Capture the cell that displays the provided text and extract its [x, y] central coordinate. 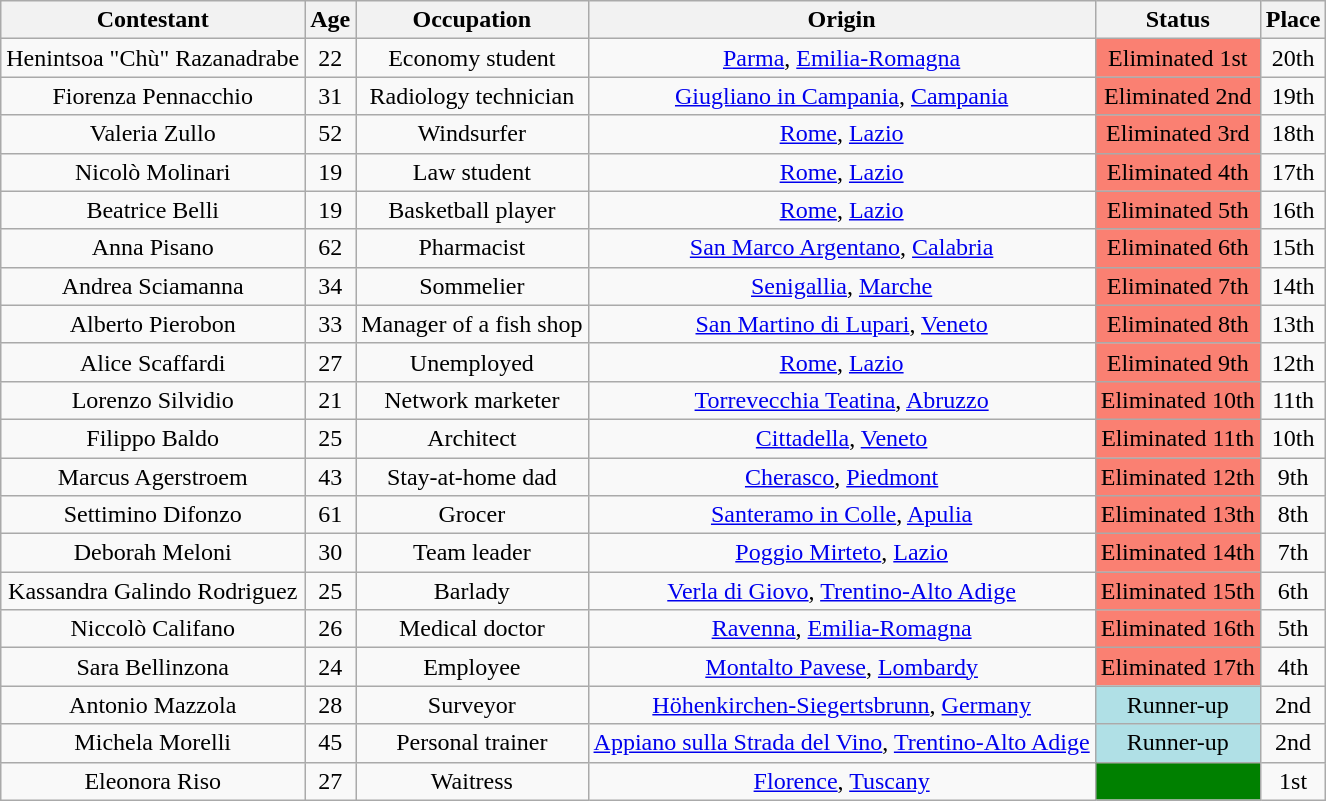
Age [330, 20]
Sommelier [472, 286]
Valeria Zullo [153, 134]
Eliminated 1st [1178, 58]
Santeramo in Colle, Apulia [842, 515]
Manager of a fish shop [472, 324]
Alberto Pierobon [153, 324]
20th [1293, 58]
Eleonora Riso [153, 781]
43 [330, 477]
62 [330, 248]
22 [330, 58]
Unemployed [472, 362]
Eliminated 8th [1178, 324]
Sara Bellinzona [153, 667]
Verla di Giovo, Trentino-Alto Adige [842, 591]
Giugliano in Campania, Campania [842, 96]
30 [330, 553]
Personal trainer [472, 743]
6th [1293, 591]
Florence, Tuscany [842, 781]
Eliminated 14th [1178, 553]
Lorenzo Silvidio [153, 400]
5th [1293, 629]
Anna Pisano [153, 248]
Place [1293, 20]
10th [1293, 438]
Contestant [153, 20]
Windsurfer [472, 134]
Eliminated 3rd [1178, 134]
Eliminated 15th [1178, 591]
Origin [842, 20]
21 [330, 400]
Surveyor [472, 705]
Barlady [472, 591]
Henintsoa "Chù" Razanadrabe [153, 58]
14th [1293, 286]
1st [1293, 781]
52 [330, 134]
Alice Scaffardi [153, 362]
Deborah Meloni [153, 553]
Cherasco, Piedmont [842, 477]
16th [1293, 210]
Michela Morelli [153, 743]
Basketball player [472, 210]
Antonio Mazzola [153, 705]
Network marketer [472, 400]
Niccolò Califano [153, 629]
Filippo Baldo [153, 438]
Eliminated 6th [1178, 248]
Radiology technician [472, 96]
Eliminated 2nd [1178, 96]
Poggio Mirteto, Lazio [842, 553]
Ravenna, Emilia-Romagna [842, 629]
Fiorenza Pennacchio [153, 96]
9th [1293, 477]
Eliminated 13th [1178, 515]
Medical doctor [472, 629]
61 [330, 515]
45 [330, 743]
Beatrice Belli [153, 210]
Eliminated 10th [1178, 400]
33 [330, 324]
Stay-at-home dad [472, 477]
Law student [472, 172]
Kassandra Galindo Rodriguez [153, 591]
Settimino Difonzo [153, 515]
Eliminated 16th [1178, 629]
Eliminated 17th [1178, 667]
24 [330, 667]
17th [1293, 172]
19th [1293, 96]
4th [1293, 667]
Waitress [472, 781]
Nicolò Molinari [153, 172]
Employee [472, 667]
26 [330, 629]
Parma, Emilia-Romagna [842, 58]
Marcus Agerstroem [153, 477]
28 [330, 705]
12th [1293, 362]
15th [1293, 248]
11th [1293, 400]
34 [330, 286]
Grocer [472, 515]
13th [1293, 324]
Economy student [472, 58]
Montalto Pavese, Lombardy [842, 667]
Torrevecchia Teatina, Abruzzo [842, 400]
8th [1293, 515]
Andrea Sciamanna [153, 286]
Team leader [472, 553]
Eliminated 12th [1178, 477]
Eliminated 4th [1178, 172]
18th [1293, 134]
Status [1178, 20]
Pharmacist [472, 248]
7th [1293, 553]
Architect [472, 438]
31 [330, 96]
Eliminated 9th [1178, 362]
Appiano sulla Strada del Vino, Trentino-Alto Adige [842, 743]
Eliminated 5th [1178, 210]
Höhenkirchen-Siegertsbrunn, Germany [842, 705]
Cittadella, Veneto [842, 438]
San Martino di Lupari, Veneto [842, 324]
Eliminated 11th [1178, 438]
Senigallia, Marche [842, 286]
San Marco Argentano, Calabria [842, 248]
Eliminated 7th [1178, 286]
Occupation [472, 20]
